Return [X, Y] of the center of cell containing provided text 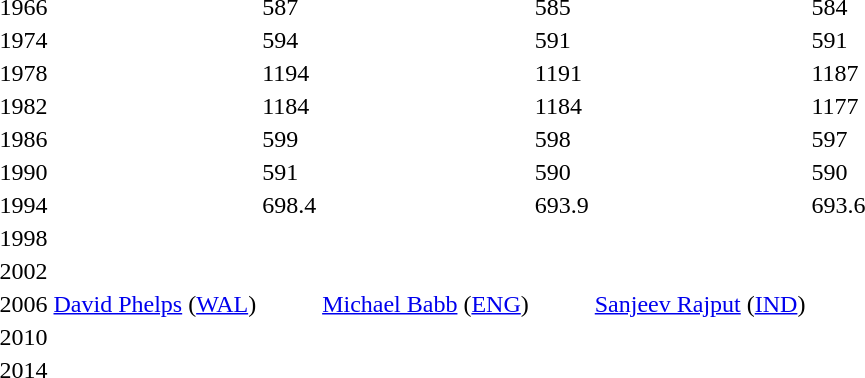
590 [562, 172]
Michael Babb (ENG) [426, 304]
599 [290, 139]
698.4 [290, 205]
1194 [290, 73]
598 [562, 139]
1191 [562, 73]
693.9 [562, 205]
Sanjeev Rajput (IND) [700, 304]
594 [290, 40]
David Phelps (WAL) [155, 304]
